Identify which cell holds the provided text, then report its [x, y] central coordinate. 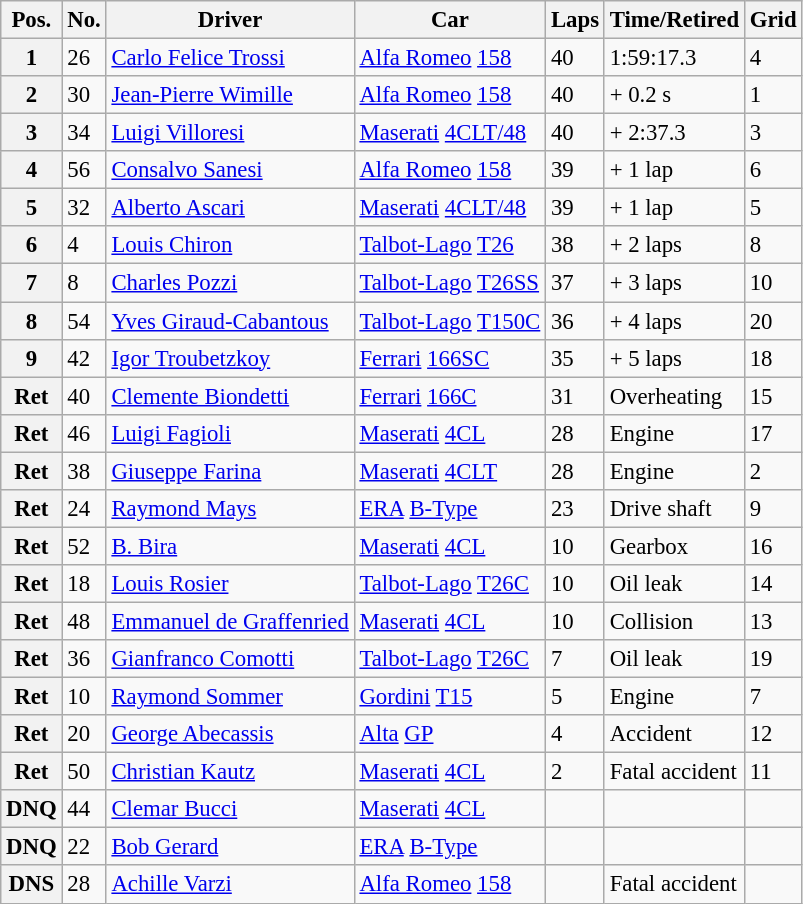
Clemar Bucci [230, 809]
Igor Troubetzkoy [230, 358]
Grid [772, 20]
Giuseppe Farina [230, 471]
No. [84, 20]
32 [84, 208]
15 [772, 396]
56 [84, 170]
Overheating [674, 396]
Alberto Ascari [230, 208]
1:59:17.3 [674, 58]
Carlo Felice Trossi [230, 58]
Ferrari 166SC [450, 358]
34 [84, 133]
37 [576, 283]
26 [84, 58]
Luigi Fagioli [230, 433]
Talbot-Lago T26 [450, 245]
Christian Kautz [230, 772]
Collision [674, 621]
23 [576, 509]
Talbot-Lago T26SS [450, 283]
Drive shaft [674, 509]
Ferrari 166C [450, 396]
Yves Giraud-Cabantous [230, 321]
19 [772, 659]
16 [772, 546]
Time/Retired [674, 20]
44 [84, 809]
Gianfranco Comotti [230, 659]
Pos. [32, 20]
+ 2:37.3 [674, 133]
Talbot-Lago T150C [450, 321]
54 [84, 321]
Laps [576, 20]
52 [84, 546]
12 [772, 734]
Bob Gerard [230, 847]
+ 4 laps [674, 321]
Luigi Villoresi [230, 133]
35 [576, 358]
42 [84, 358]
11 [772, 772]
Clemente Biondetti [230, 396]
Accident [674, 734]
Gordini T15 [450, 697]
DNS [32, 885]
B. Bira [230, 546]
Jean-Pierre Wimille [230, 95]
Alta GP [450, 734]
+ 2 laps [674, 245]
+ 5 laps [674, 358]
+ 3 laps [674, 283]
14 [772, 584]
Raymond Sommer [230, 697]
Gearbox [674, 546]
46 [84, 433]
48 [84, 621]
Raymond Mays [230, 509]
+ 0.2 s [674, 95]
50 [84, 772]
George Abecassis [230, 734]
17 [772, 433]
22 [84, 847]
30 [84, 95]
24 [84, 509]
Driver [230, 20]
Louis Chiron [230, 245]
31 [576, 396]
13 [772, 621]
Charles Pozzi [230, 283]
Achille Varzi [230, 885]
Car [450, 20]
Louis Rosier [230, 584]
Consalvo Sanesi [230, 170]
Maserati 4CLT [450, 471]
Emmanuel de Graffenried [230, 621]
